Return [X, Y] of the center of cell containing provided text 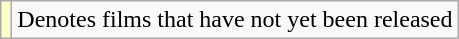
Denotes films that have not yet been released [235, 20]
